Detect which cell encompasses the target text, then output its [X, Y] center coordinate. 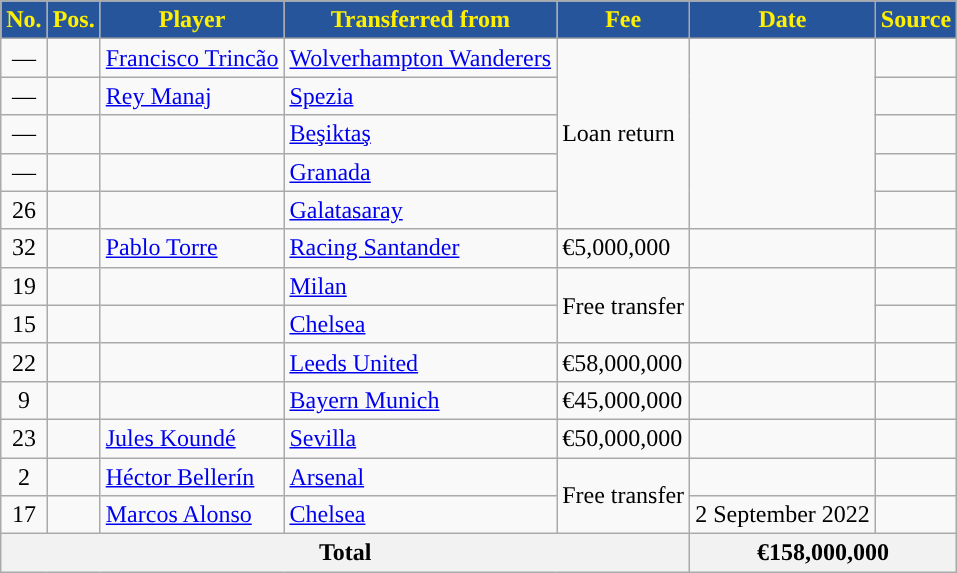
Racing Santander [420, 248]
Milan [420, 286]
Marcos Alonso [192, 515]
15 [24, 324]
Pos. [74, 20]
Beşiktaş [420, 134]
Leeds United [420, 362]
32 [24, 248]
Fee [624, 20]
€5,000,000 [624, 248]
26 [24, 210]
Granada [420, 172]
2 [24, 477]
9 [24, 400]
Héctor Bellerín [192, 477]
€50,000,000 [624, 438]
Arsenal [420, 477]
Date [783, 20]
No. [24, 20]
Galatasaray [420, 210]
Wolverhampton Wanderers [420, 58]
Francisco Trincão [192, 58]
23 [24, 438]
Jules Koundé [192, 438]
19 [24, 286]
€45,000,000 [624, 400]
Loan return [624, 134]
Player [192, 20]
Bayern Munich [420, 400]
Source [916, 20]
Total [346, 553]
17 [24, 515]
Pablo Torre [192, 248]
€58,000,000 [624, 362]
Rey Manaj [192, 96]
Sevilla [420, 438]
Spezia [420, 96]
22 [24, 362]
2 September 2022 [783, 515]
Transferred from [420, 20]
€158,000,000 [824, 553]
